Extract the (x, y) coordinate from the center of the cell holding the provided text.  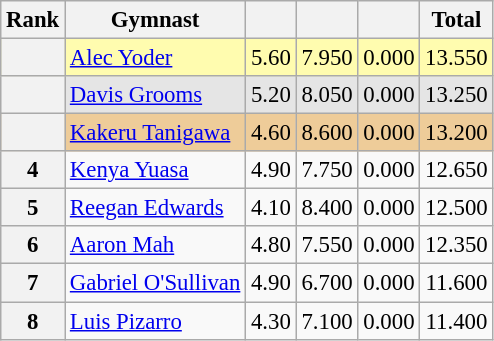
Gabriel O'Sullivan (156, 283)
7.100 (327, 321)
5 (33, 208)
4.10 (271, 208)
Aaron Mah (156, 245)
13.250 (456, 95)
8 (33, 321)
12.350 (456, 245)
6 (33, 245)
7 (33, 283)
8.400 (327, 208)
Rank (33, 20)
8.600 (327, 133)
7.550 (327, 245)
5.60 (271, 58)
11.400 (456, 321)
6.700 (327, 283)
12.650 (456, 170)
Alec Yoder (156, 58)
Gymnast (156, 20)
Reegan Edwards (156, 208)
8.050 (327, 95)
Luis Pizarro (156, 321)
Davis Grooms (156, 95)
13.550 (456, 58)
5.20 (271, 95)
12.500 (456, 208)
4 (33, 170)
4.30 (271, 321)
Total (456, 20)
4.80 (271, 245)
13.200 (456, 133)
Kakeru Tanigawa (156, 133)
Kenya Yuasa (156, 170)
7.750 (327, 170)
7.950 (327, 58)
4.60 (271, 133)
11.600 (456, 283)
